Provide the (X, Y) coordinate of the cell's center where the given text is located.  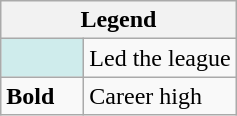
Bold (42, 96)
Led the league (160, 58)
Career high (160, 96)
Legend (118, 20)
